Provide the [x, y] coordinate of the cell's center where the given text is located.  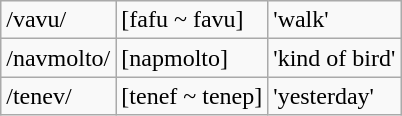
[fafu ~ favu] [192, 20]
[tenef ~ tenep] [192, 96]
/vavu/ [58, 20]
'yesterday' [334, 96]
'kind of bird' [334, 58]
'walk' [334, 20]
[napmolto] [192, 58]
/navmolto/ [58, 58]
/tenev/ [58, 96]
